For the text-containing cell, return its midpoint in [X, Y] coordinate format. 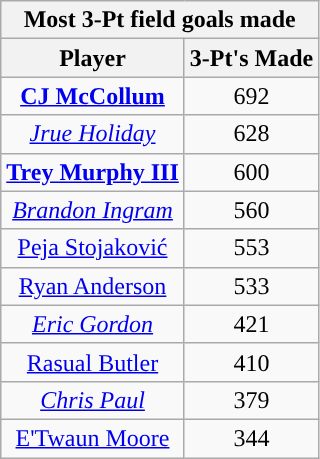
Rasual Butler [93, 362]
3-Pt's Made [251, 58]
421 [251, 324]
410 [251, 362]
553 [251, 248]
Chris Paul [93, 400]
379 [251, 400]
344 [251, 438]
CJ McCollum [93, 96]
Trey Murphy III [93, 172]
Most 3-Pt field goals made [160, 20]
560 [251, 210]
Peja Stojaković [93, 248]
533 [251, 286]
628 [251, 134]
Player [93, 58]
692 [251, 96]
Eric Gordon [93, 324]
Jrue Holiday [93, 134]
Brandon Ingram [93, 210]
600 [251, 172]
E'Twaun Moore [93, 438]
Ryan Anderson [93, 286]
